Extract the (X, Y) coordinate from the center of the cell holding the provided text.  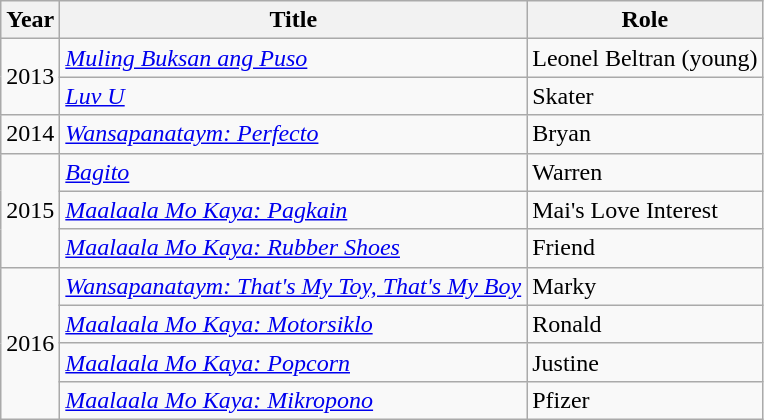
Role (645, 20)
Warren (645, 172)
Mai's Love Interest (645, 210)
Maalaala Mo Kaya: Motorsiklo (294, 324)
Leonel Beltran (young) (645, 58)
Maalaala Mo Kaya: Popcorn (294, 362)
2016 (30, 343)
Maalaala Mo Kaya: Pagkain (294, 210)
2015 (30, 210)
Marky (645, 286)
Muling Buksan ang Puso (294, 58)
Friend (645, 248)
Ronald (645, 324)
Bagito (294, 172)
Pfizer (645, 400)
Maalaala Mo Kaya: Mikropono (294, 400)
2014 (30, 134)
Bryan (645, 134)
Title (294, 20)
Justine (645, 362)
Year (30, 20)
Skater (645, 96)
Wansapanataym: That's My Toy, That's My Boy (294, 286)
Maalaala Mo Kaya: Rubber Shoes (294, 248)
Wansapanataym: Perfecto (294, 134)
2013 (30, 77)
Luv U (294, 96)
